Search for the cell housing the specified text and yield its [X, Y] center coordinate. 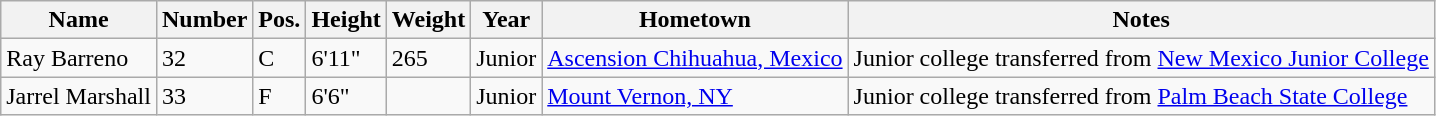
C [280, 58]
Junior college transferred from New Mexico Junior College [1141, 58]
Notes [1141, 20]
32 [204, 58]
Pos. [280, 20]
Hometown [695, 20]
265 [428, 58]
Junior college transferred from Palm Beach State College [1141, 96]
6'6" [346, 96]
Ascension Chihuahua, Mexico [695, 58]
Mount Vernon, NY [695, 96]
33 [204, 96]
F [280, 96]
6'11" [346, 58]
Height [346, 20]
Ray Barreno [79, 58]
Weight [428, 20]
Jarrel Marshall [79, 96]
Year [506, 20]
Number [204, 20]
Name [79, 20]
